Determine the (X, Y) coordinate at the center of the cell enclosing the given text.  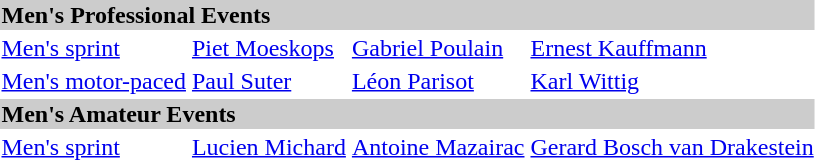
Paul Suter (268, 81)
Men's motor-paced (94, 81)
Men's Amateur Events (408, 114)
Men's Professional Events (408, 15)
Men's sprint (94, 48)
Léon Parisot (438, 81)
Gabriel Poulain (438, 48)
Karl Wittig (672, 81)
Ernest Kauffmann (672, 48)
Piet Moeskops (268, 48)
